Identify which cell holds the provided text, then report its (x, y) central coordinate. 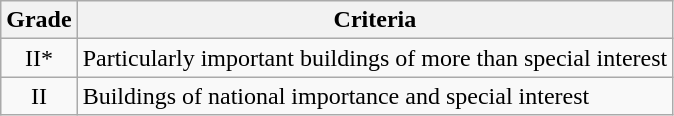
Criteria (375, 20)
II* (39, 58)
Particularly important buildings of more than special interest (375, 58)
II (39, 96)
Grade (39, 20)
Buildings of national importance and special interest (375, 96)
